Determine the [x, y] coordinate at the center of the cell enclosing the given text.  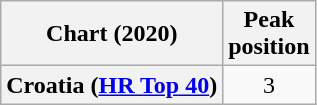
3 [269, 85]
Croatia (HR Top 40) [112, 85]
Chart (2020) [112, 34]
Peakposition [269, 34]
